Output the (x, y) coordinate of the center of the cell containing the given text.  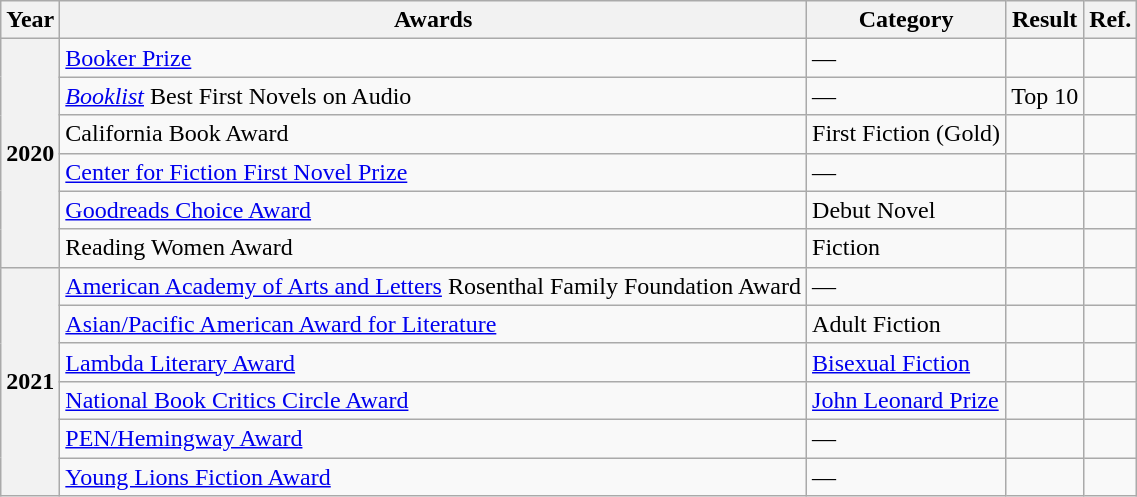
Awards (434, 20)
Debut Novel (906, 210)
Young Lions Fiction Award (434, 477)
American Academy of Arts and Letters Rosenthal Family Foundation Award (434, 286)
Adult Fiction (906, 324)
Category (906, 20)
Ref. (1110, 20)
Goodreads Choice Award (434, 210)
National Book Critics Circle Award (434, 400)
PEN/Hemingway Award (434, 438)
Fiction (906, 248)
2020 (30, 153)
Year (30, 20)
Bisexual Fiction (906, 362)
Result (1045, 20)
Booker Prize (434, 58)
Asian/Pacific American Award for Literature (434, 324)
Center for Fiction First Novel Prize (434, 172)
California Book Award (434, 134)
Booklist Best First Novels on Audio (434, 96)
First Fiction (Gold) (906, 134)
Reading Women Award (434, 248)
Lambda Literary Award (434, 362)
2021 (30, 381)
John Leonard Prize (906, 400)
Top 10 (1045, 96)
